From the cell containing the given text, extract its center point as [x, y] coordinate. 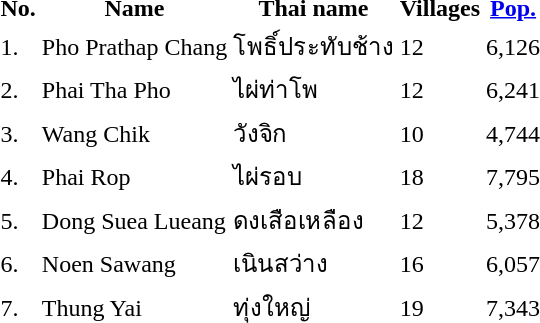
18 [440, 176]
วังจิก [314, 133]
ไผ่รอบ [314, 176]
โพธิ์ประทับช้าง [314, 46]
10 [440, 133]
16 [440, 264]
Wang Chik [134, 133]
Pho Prathap Chang [134, 46]
Phai Rop [134, 176]
Dong Suea Lueang [134, 220]
ไผ่ท่าโพ [314, 90]
Noen Sawang [134, 264]
ดงเสือเหลือง [314, 220]
เนินสว่าง [314, 264]
Phai Tha Pho [134, 90]
